Return [x, y] of the center of cell containing provided text 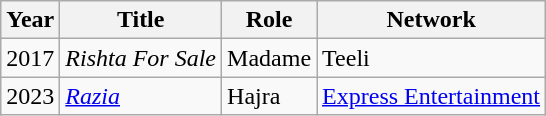
Hajra [270, 96]
Year [30, 20]
2023 [30, 96]
2017 [30, 58]
Teeli [432, 58]
Express Entertainment [432, 96]
Razia [141, 96]
Role [270, 20]
Title [141, 20]
Network [432, 20]
Rishta For Sale [141, 58]
Madame [270, 58]
